Extract the [x, y] coordinate from the center of the cell holding the provided text.  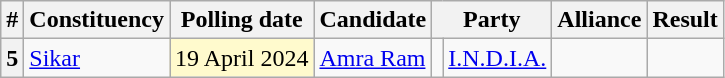
I.N.D.I.A. [498, 58]
Constituency [97, 20]
# [12, 20]
Sikar [97, 58]
Result [685, 20]
Candidate [373, 20]
Polling date [242, 20]
Party [492, 20]
19 April 2024 [242, 58]
Amra Ram [373, 58]
5 [12, 58]
Alliance [600, 20]
